For the text-containing cell, return its midpoint in (x, y) coordinate format. 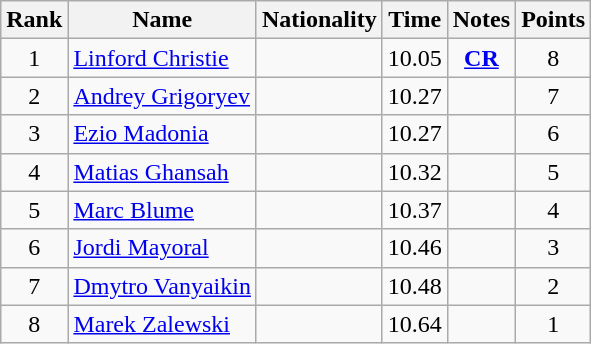
Dmytro Vanyaikin (162, 286)
Marc Blume (162, 210)
Ezio Madonia (162, 134)
10.48 (414, 286)
Notes (481, 20)
Matias Ghansah (162, 172)
Nationality (319, 20)
Rank (34, 20)
10.37 (414, 210)
Linford Christie (162, 58)
10.64 (414, 324)
Points (554, 20)
Jordi Mayoral (162, 248)
Andrey Grigoryev (162, 96)
Name (162, 20)
10.05 (414, 58)
10.32 (414, 172)
CR (481, 58)
Time (414, 20)
10.46 (414, 248)
Marek Zalewski (162, 324)
